Pinpoint the cell where the given text exists, returning its [x, y] midpoint coordinate. 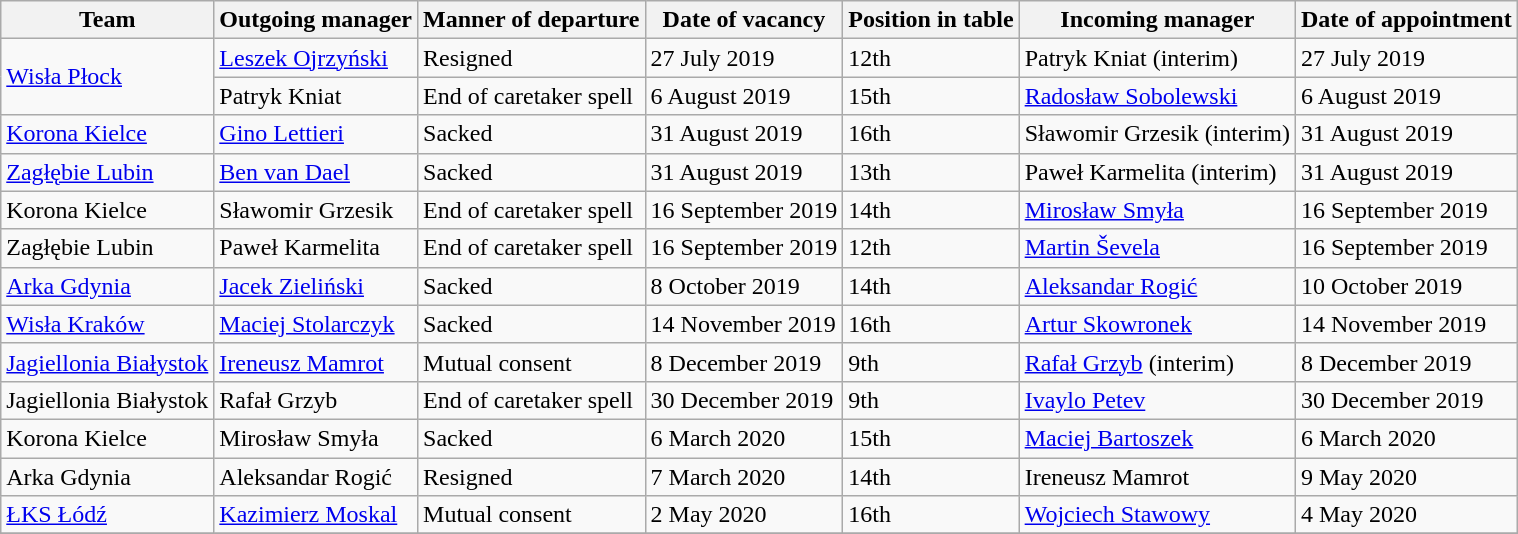
10 October 2019 [1406, 286]
Paweł Karmelita [316, 248]
Gino Lettieri [316, 134]
Wisła Kraków [108, 324]
Paweł Karmelita (interim) [1157, 172]
Rafał Grzyb [316, 400]
Maciej Bartoszek [1157, 438]
Artur Skowronek [1157, 324]
Wojciech Stawowy [1157, 515]
Patryk Kniat (interim) [1157, 58]
Kazimierz Moskal [316, 515]
Sławomir Grzesik [316, 210]
Wisła Płock [108, 77]
Manner of departure [532, 20]
Jacek Zieliński [316, 286]
Team [108, 20]
Martin Ševela [1157, 248]
7 March 2020 [744, 477]
Maciej Stolarczyk [316, 324]
ŁKS Łódź [108, 515]
13th [931, 172]
Patryk Kniat [316, 96]
Date of vacancy [744, 20]
Sławomir Grzesik (interim) [1157, 134]
Outgoing manager [316, 20]
Ben van Dael [316, 172]
Rafał Grzyb (interim) [1157, 362]
Radosław Sobolewski [1157, 96]
Ivaylo Petev [1157, 400]
4 May 2020 [1406, 515]
Date of appointment [1406, 20]
Incoming manager [1157, 20]
Leszek Ojrzyński [316, 58]
2 May 2020 [744, 515]
Position in table [931, 20]
8 October 2019 [744, 286]
9 May 2020 [1406, 477]
